Capture the cell that displays the provided text and extract its (x, y) central coordinate. 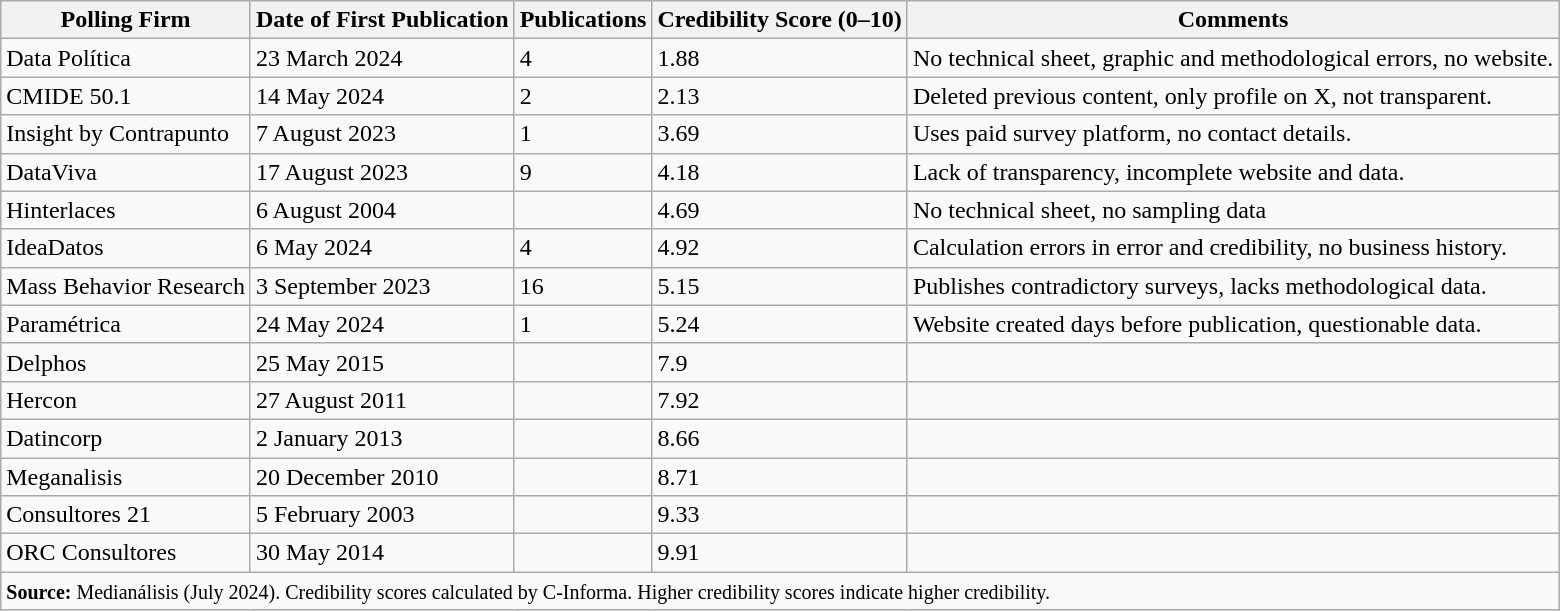
5.24 (780, 324)
14 May 2024 (382, 96)
9 (583, 172)
Consultores 21 (126, 515)
Hinterlaces (126, 210)
5 February 2003 (382, 515)
2 January 2013 (382, 438)
5.15 (780, 286)
Paramétrica (126, 324)
7.92 (780, 400)
9.91 (780, 553)
Deleted previous content, only profile on X, not transparent. (1233, 96)
Hercon (126, 400)
9.33 (780, 515)
Comments (1233, 20)
3.69 (780, 134)
2.13 (780, 96)
Uses paid survey platform, no contact details. (1233, 134)
CMIDE 50.1 (126, 96)
25 May 2015 (382, 362)
4.69 (780, 210)
DataViva (126, 172)
No technical sheet, no sampling data (1233, 210)
Mass Behavior Research (126, 286)
4.18 (780, 172)
Publishes contradictory surveys, lacks methodological data. (1233, 286)
Source: Medianálisis (July 2024). Credibility scores calculated by C-Informa. Higher credibility scores indicate higher credibility. (780, 591)
Website created days before publication, questionable data. (1233, 324)
1.88 (780, 58)
20 December 2010 (382, 477)
ORC Consultores (126, 553)
Calculation errors in error and credibility, no business history. (1233, 248)
No technical sheet, graphic and methodological errors, no website. (1233, 58)
Polling Firm (126, 20)
16 (583, 286)
17 August 2023 (382, 172)
Lack of transparency, incomplete website and data. (1233, 172)
Insight by Contrapunto (126, 134)
IdeaDatos (126, 248)
Data Política (126, 58)
6 August 2004 (382, 210)
2 (583, 96)
Datincorp (126, 438)
30 May 2014 (382, 553)
23 March 2024 (382, 58)
3 September 2023 (382, 286)
Publications (583, 20)
24 May 2024 (382, 324)
8.71 (780, 477)
Delphos (126, 362)
Date of First Publication (382, 20)
Credibility Score (0–10) (780, 20)
4.92 (780, 248)
8.66 (780, 438)
27 August 2011 (382, 400)
Meganalisis (126, 477)
6 May 2024 (382, 248)
7.9 (780, 362)
7 August 2023 (382, 134)
